Search for the cell housing the specified text and yield its [x, y] center coordinate. 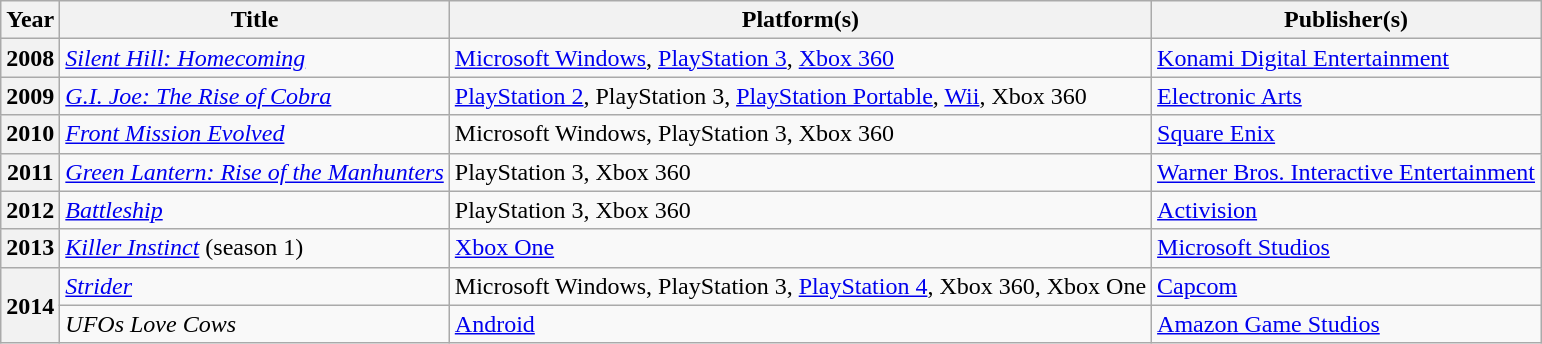
Publisher(s) [1346, 20]
Silent Hill: Homecoming [254, 58]
PlayStation 2, PlayStation 3, PlayStation Portable, Wii, Xbox 360 [800, 96]
Killer Instinct (season 1) [254, 248]
Konami Digital Entertainment [1346, 58]
2008 [30, 58]
UFOs Love Cows [254, 324]
Year [30, 20]
2011 [30, 172]
2010 [30, 134]
Activision [1346, 210]
Xbox One [800, 248]
Microsoft Windows, PlayStation 3, PlayStation 4, Xbox 360, Xbox One [800, 286]
Green Lantern: Rise of the Manhunters [254, 172]
2009 [30, 96]
Platform(s) [800, 20]
Microsoft Studios [1346, 248]
Square Enix [1346, 134]
Warner Bros. Interactive Entertainment [1346, 172]
Strider [254, 286]
Capcom [1346, 286]
Android [800, 324]
2014 [30, 305]
Battleship [254, 210]
Electronic Arts [1346, 96]
G.I. Joe: The Rise of Cobra [254, 96]
Amazon Game Studios [1346, 324]
2013 [30, 248]
2012 [30, 210]
Title [254, 20]
Front Mission Evolved [254, 134]
